Search for the cell housing the specified text and yield its (X, Y) center coordinate. 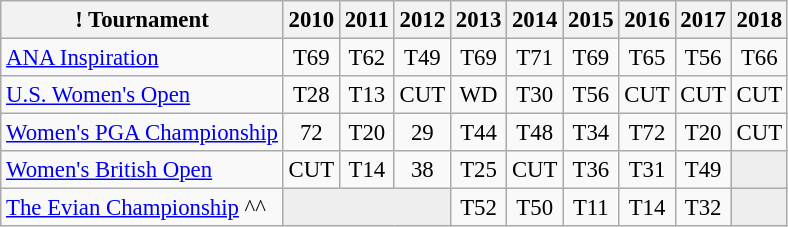
2014 (535, 20)
T34 (591, 133)
72 (311, 133)
T48 (535, 133)
2017 (703, 20)
T44 (478, 133)
T25 (478, 170)
2011 (366, 20)
T66 (759, 58)
T11 (591, 208)
T62 (366, 58)
T28 (311, 95)
T71 (535, 58)
T30 (535, 95)
2012 (422, 20)
! Tournament (142, 20)
2010 (311, 20)
T36 (591, 170)
38 (422, 170)
2018 (759, 20)
T52 (478, 208)
ANA Inspiration (142, 58)
T50 (535, 208)
2016 (647, 20)
2015 (591, 20)
T31 (647, 170)
WD (478, 95)
T13 (366, 95)
Women's PGA Championship (142, 133)
2013 (478, 20)
The Evian Championship ^^ (142, 208)
T72 (647, 133)
29 (422, 133)
Women's British Open (142, 170)
U.S. Women's Open (142, 95)
T65 (647, 58)
T32 (703, 208)
